Capture the cell that displays the provided text and extract its (X, Y) central coordinate. 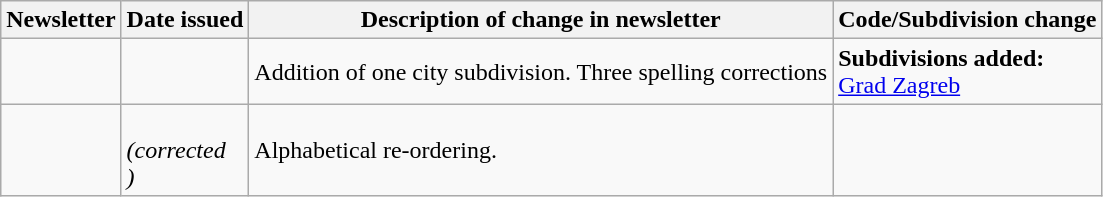
Date issued (185, 20)
(corrected ) (185, 150)
Subdivisions added: Grad Zagreb (968, 72)
Newsletter (61, 20)
Addition of one city subdivision. Three spelling corrections (541, 72)
Code/Subdivision change (968, 20)
Alphabetical re-ordering. (541, 150)
Description of change in newsletter (541, 20)
